Search for the cell housing the specified text and yield its (X, Y) center coordinate. 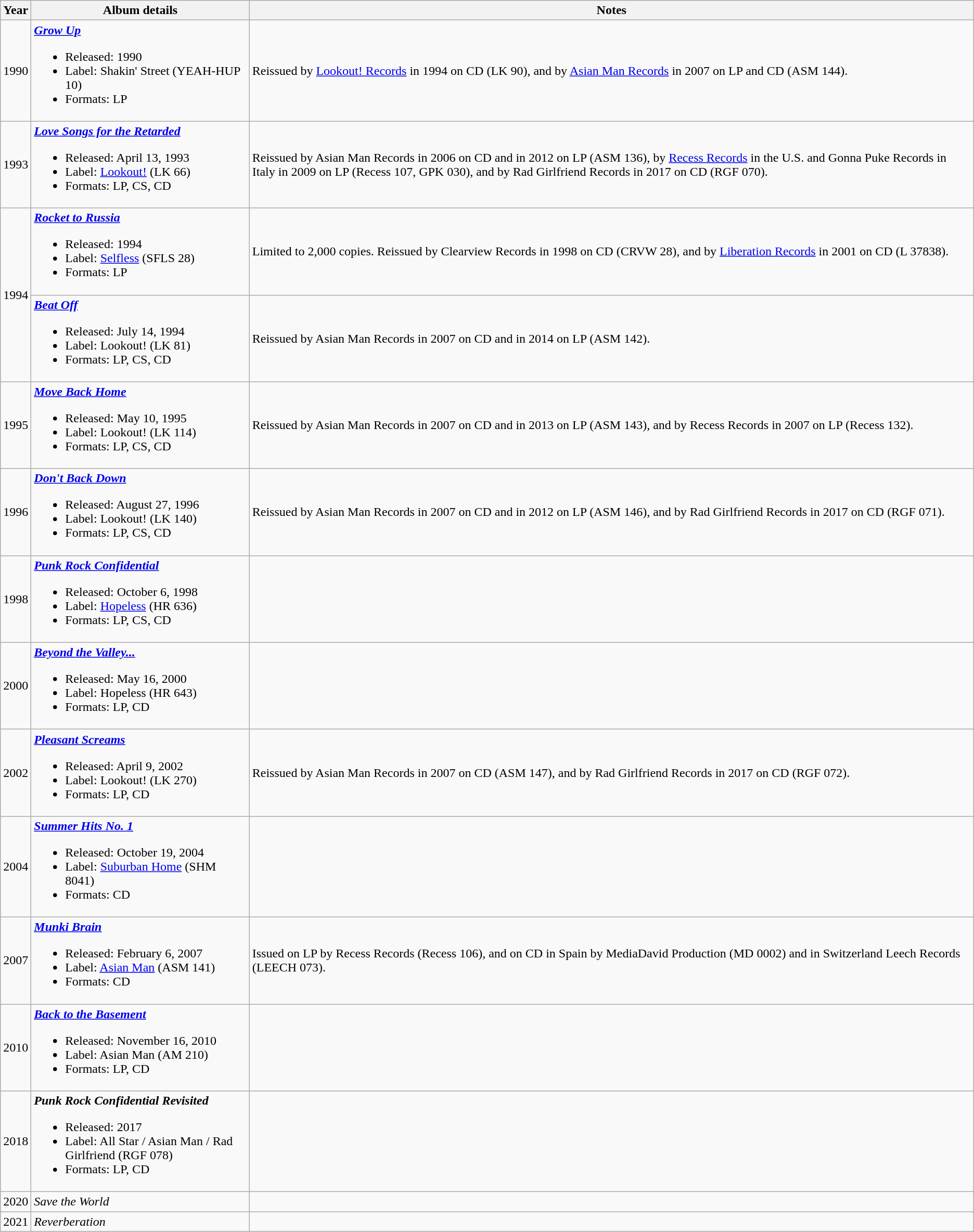
Punk Rock Confidential RevisitedReleased: 2017Label: All Star / Asian Man / Rad Girlfriend (RGF 078)Formats: LP, CD (140, 1142)
Reverberation (140, 1222)
1995 (16, 425)
2020 (16, 1202)
Munki BrainReleased: February 6, 2007Label: Asian Man (ASM 141)Formats: CD (140, 960)
Beyond the Valley...Released: May 16, 2000Label: Hopeless (HR 643)Formats: LP, CD (140, 685)
Don't Back DownReleased: August 27, 1996Label: Lookout! (LK 140)Formats: LP, CS, CD (140, 512)
Back to the BasementReleased: November 16, 2010Label: Asian Man (AM 210)Formats: LP, CD (140, 1047)
Punk Rock ConfidentialReleased: October 6, 1998Label: Hopeless (HR 636)Formats: LP, CS, CD (140, 599)
2002 (16, 773)
2010 (16, 1047)
2007 (16, 960)
1998 (16, 599)
Reissued by Asian Man Records in 2007 on CD and in 2013 on LP (ASM 143), and by Recess Records in 2007 on LP (Recess 132). (611, 425)
Reissued by Asian Man Records in 2007 on CD and in 2014 on LP (ASM 142). (611, 338)
Summer Hits No. 1Released: October 19, 2004Label: Suburban Home (SHM 8041)Formats: CD (140, 866)
Notes (611, 10)
Reissued by Lookout! Records in 1994 on CD (LK 90), and by Asian Man Records in 2007 on LP and CD (ASM 144). (611, 71)
Love Songs for the RetardedReleased: April 13, 1993Label: Lookout! (LK 66)Formats: LP, CS, CD (140, 164)
1990 (16, 71)
Reissued by Asian Man Records in 2007 on CD and in 2012 on LP (ASM 146), and by Rad Girlfriend Records in 2017 on CD (RGF 071). (611, 512)
Album details (140, 10)
Beat OffReleased: July 14, 1994Label: Lookout! (LK 81)Formats: LP, CS, CD (140, 338)
Pleasant ScreamsReleased: April 9, 2002Label: Lookout! (LK 270)Formats: LP, CD (140, 773)
2018 (16, 1142)
Limited to 2,000 copies. Reissued by Clearview Records in 1998 on CD (CRVW 28), and by Liberation Records in 2001 on CD (L 37838). (611, 252)
Rocket to RussiaReleased: 1994Label: Selfless (SFLS 28)Formats: LP (140, 252)
Reissued by Asian Man Records in 2007 on CD (ASM 147), and by Rad Girlfriend Records in 2017 on CD (RGF 072). (611, 773)
2000 (16, 685)
1994 (16, 295)
2004 (16, 866)
Year (16, 10)
1993 (16, 164)
Save the World (140, 1202)
Move Back HomeReleased: May 10, 1995Label: Lookout! (LK 114)Formats: LP, CS, CD (140, 425)
Grow UpReleased: 1990Label: Shakin' Street (YEAH-HUP 10)Formats: LP (140, 71)
2021 (16, 1222)
Issued on LP by Recess Records (Recess 106), and on CD in Spain by MediaDavid Production (MD 0002) and in Switzerland Leech Records (LEECH 073). (611, 960)
1996 (16, 512)
